Pinpoint the cell where the given text exists, returning its [X, Y] midpoint coordinate. 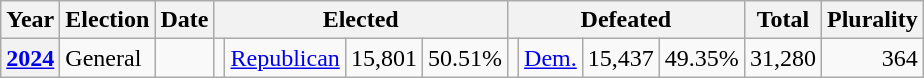
Election [108, 20]
15,437 [620, 58]
Year [30, 20]
Republican [285, 58]
Date [184, 20]
2024 [30, 58]
Defeated [626, 20]
15,801 [384, 58]
Elected [361, 20]
364 [872, 58]
Dem. [551, 58]
Total [782, 20]
Plurality [872, 20]
31,280 [782, 58]
50.51% [464, 58]
General [108, 58]
49.35% [702, 58]
